Determine the (x, y) coordinate at the center of the cell enclosing the given text.  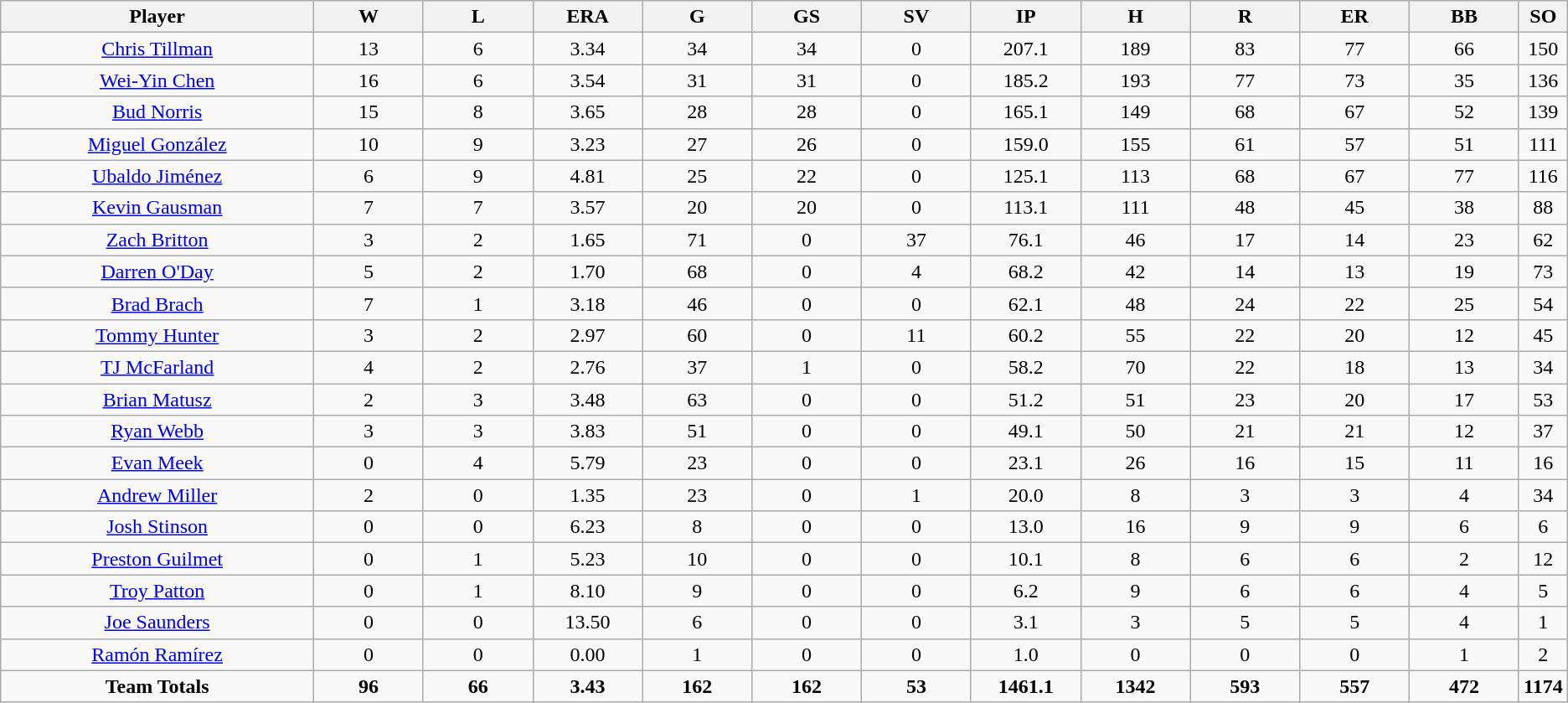
1342 (1136, 686)
593 (1245, 686)
35 (1464, 80)
W (369, 17)
3.34 (588, 49)
71 (697, 240)
23.1 (1025, 463)
Zach Britton (157, 240)
49.1 (1025, 432)
557 (1355, 686)
189 (1136, 49)
19 (1464, 271)
113 (1136, 176)
62 (1543, 240)
150 (1543, 49)
1.70 (588, 271)
193 (1136, 80)
472 (1464, 686)
10.1 (1025, 559)
61 (1245, 144)
18 (1355, 367)
2.97 (588, 335)
1.0 (1025, 654)
2.76 (588, 367)
207.1 (1025, 49)
50 (1136, 432)
27 (697, 144)
4.81 (588, 176)
57 (1355, 144)
Ubaldo Jiménez (157, 176)
3.83 (588, 432)
13.0 (1025, 527)
5.79 (588, 463)
Preston Guilmet (157, 559)
R (1245, 17)
Wei-Yin Chen (157, 80)
3.18 (588, 303)
113.1 (1025, 208)
Ryan Webb (157, 432)
149 (1136, 112)
139 (1543, 112)
76.1 (1025, 240)
Brad Brach (157, 303)
8.10 (588, 591)
42 (1136, 271)
Team Totals (157, 686)
24 (1245, 303)
GS (807, 17)
20.0 (1025, 495)
5.23 (588, 559)
62.1 (1025, 303)
6.23 (588, 527)
1461.1 (1025, 686)
51.2 (1025, 400)
159.0 (1025, 144)
60.2 (1025, 335)
155 (1136, 144)
165.1 (1025, 112)
Bud Norris (157, 112)
Player (157, 17)
TJ McFarland (157, 367)
0.00 (588, 654)
H (1136, 17)
Kevin Gausman (157, 208)
1.35 (588, 495)
SO (1543, 17)
ER (1355, 17)
6.2 (1025, 591)
BB (1464, 17)
68.2 (1025, 271)
G (697, 17)
3.57 (588, 208)
Troy Patton (157, 591)
3.43 (588, 686)
Ramón Ramírez (157, 654)
116 (1543, 176)
185.2 (1025, 80)
70 (1136, 367)
Andrew Miller (157, 495)
83 (1245, 49)
1174 (1543, 686)
13.50 (588, 623)
52 (1464, 112)
Miguel González (157, 144)
88 (1543, 208)
58.2 (1025, 367)
3.23 (588, 144)
63 (697, 400)
125.1 (1025, 176)
38 (1464, 208)
1.65 (588, 240)
IP (1025, 17)
55 (1136, 335)
SV (916, 17)
3.65 (588, 112)
Tommy Hunter (157, 335)
Chris Tillman (157, 49)
3.54 (588, 80)
Evan Meek (157, 463)
L (477, 17)
60 (697, 335)
54 (1543, 303)
3.48 (588, 400)
Darren O'Day (157, 271)
ERA (588, 17)
Joe Saunders (157, 623)
3.1 (1025, 623)
Brian Matusz (157, 400)
136 (1543, 80)
Josh Stinson (157, 527)
96 (369, 686)
